Provide the [X, Y] coordinate of the cell's center where the given text is located.  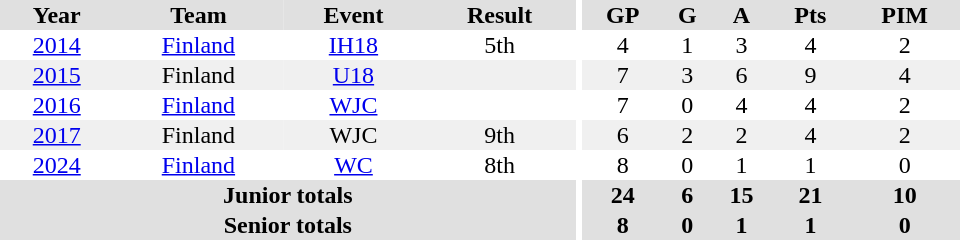
9 [810, 75]
Team [198, 15]
Junior totals [288, 195]
10 [904, 195]
5th [500, 45]
2017 [56, 135]
24 [622, 195]
2014 [56, 45]
2016 [56, 105]
8th [500, 165]
15 [741, 195]
Result [500, 15]
PIM [904, 15]
9th [500, 135]
2024 [56, 165]
WC [353, 165]
Year [56, 15]
Pts [810, 15]
A [741, 15]
IH18 [353, 45]
GP [622, 15]
21 [810, 195]
2015 [56, 75]
G [687, 15]
U18 [353, 75]
Event [353, 15]
Senior totals [288, 225]
